Extract the (X, Y) coordinate from the center of the cell holding the provided text.  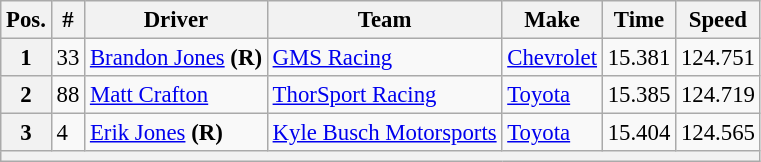
Time (638, 20)
2 (26, 95)
Brandon Jones (R) (176, 58)
Erik Jones (R) (176, 133)
Matt Crafton (176, 95)
GMS Racing (384, 58)
3 (26, 133)
Chevrolet (552, 58)
Kyle Busch Motorsports (384, 133)
88 (68, 95)
ThorSport Racing (384, 95)
Pos. (26, 20)
4 (68, 133)
1 (26, 58)
# (68, 20)
33 (68, 58)
Speed (718, 20)
Driver (176, 20)
15.385 (638, 95)
124.565 (718, 133)
Team (384, 20)
Make (552, 20)
15.404 (638, 133)
124.751 (718, 58)
15.381 (638, 58)
124.719 (718, 95)
